Determine the [X, Y] coordinate at the center of the cell enclosing the given text.  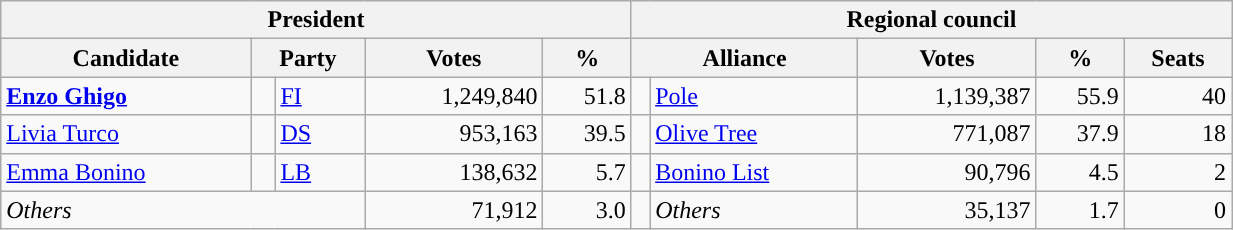
DS [320, 134]
1.7 [1080, 210]
Party [308, 58]
0 [1178, 210]
4.5 [1080, 172]
FI [320, 96]
2 [1178, 172]
5.7 [587, 172]
1,139,387 [947, 96]
90,796 [947, 172]
771,087 [947, 134]
Olive Tree [754, 134]
35,137 [947, 210]
Candidate [126, 58]
Bonino List [754, 172]
18 [1178, 134]
40 [1178, 96]
953,163 [454, 134]
LB [320, 172]
President [316, 20]
55.9 [1080, 96]
51.8 [587, 96]
138,632 [454, 172]
Alliance [744, 58]
3.0 [587, 210]
Livia Turco [126, 134]
71,912 [454, 210]
37.9 [1080, 134]
Enzo Ghigo [126, 96]
Emma Bonino [126, 172]
Regional council [931, 20]
1,249,840 [454, 96]
Seats [1178, 58]
Pole [754, 96]
39.5 [587, 134]
